Provide the [X, Y] coordinate of the cell's center where the given text is located.  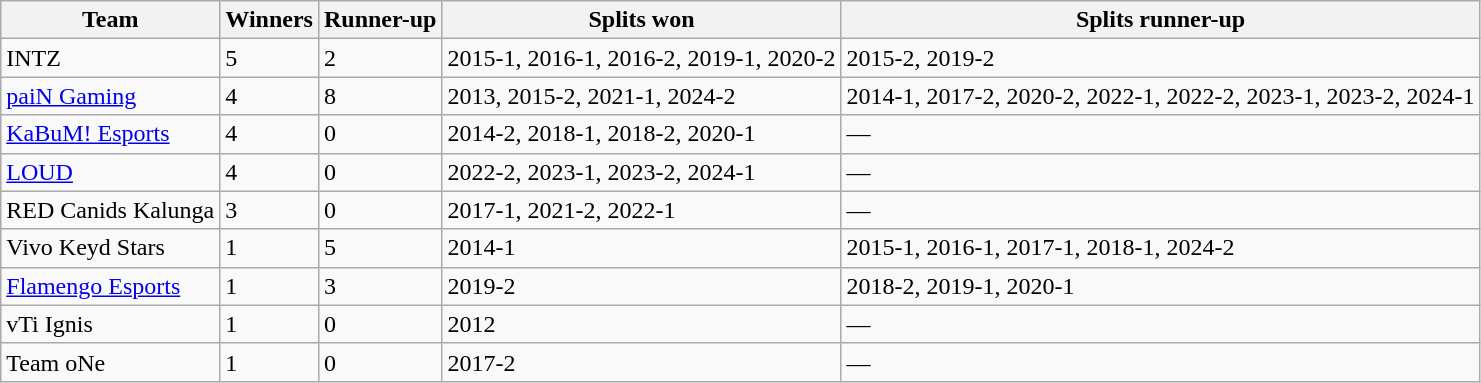
2 [380, 58]
Team oNe [110, 362]
LOUD [110, 172]
2015-1, 2016-1, 2016-2, 2019-1, 2020-2 [642, 58]
Flamengo Esports [110, 286]
2015-2, 2019-2 [1160, 58]
Splits won [642, 20]
RED Canids Kalunga [110, 210]
paiN Gaming [110, 96]
2015-1, 2016-1, 2017-1, 2018-1, 2024-2 [1160, 248]
2013, 2015-2, 2021-1, 2024-2 [642, 96]
Splits runner-up [1160, 20]
8 [380, 96]
INTZ [110, 58]
2022-2, 2023-1, 2023-2, 2024-1 [642, 172]
2014-1, 2017-2, 2020-2, 2022-1, 2022-2, 2023-1, 2023-2, 2024-1 [1160, 96]
2017-1, 2021-2, 2022-1 [642, 210]
2019-2 [642, 286]
2014-1 [642, 248]
Vivo Keyd Stars [110, 248]
Winners [270, 20]
Team [110, 20]
2012 [642, 324]
vTi Ignis [110, 324]
2017-2 [642, 362]
2014-2, 2018-1, 2018-2, 2020-1 [642, 134]
KaBuM! Esports [110, 134]
Runner-up [380, 20]
2018-2, 2019-1, 2020-1 [1160, 286]
